Search for the cell housing the specified text and yield its [X, Y] center coordinate. 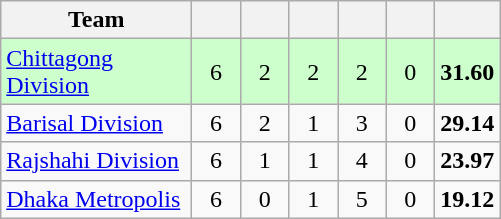
Chittagong Division [96, 72]
4 [362, 161]
31.60 [468, 72]
Barisal Division [96, 123]
Rajshahi Division [96, 161]
29.14 [468, 123]
5 [362, 199]
3 [362, 123]
19.12 [468, 199]
Dhaka Metropolis [96, 199]
Team [96, 20]
23.97 [468, 161]
